Detect which cell encompasses the target text, then output its (x, y) center coordinate. 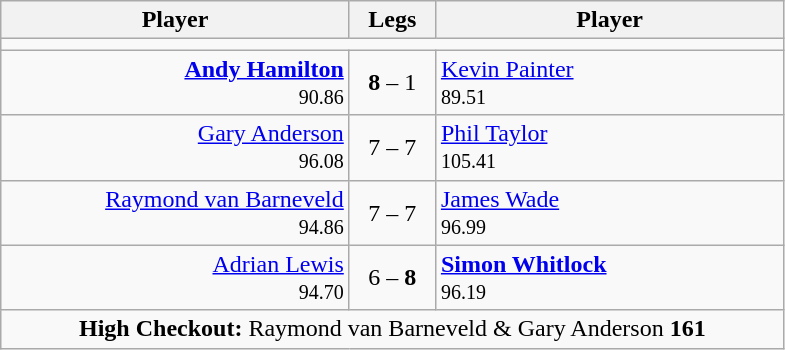
Raymond van Barneveld 94.86 (176, 212)
Gary Anderson 96.08 (176, 148)
Simon Whitlock 96.19 (610, 278)
6 – 8 (392, 278)
Andy Hamilton 90.86 (176, 82)
Kevin Painter 89.51 (610, 82)
8 – 1 (392, 82)
Adrian Lewis 94.70 (176, 278)
High Checkout: Raymond van Barneveld & Gary Anderson 161 (392, 329)
James Wade 96.99 (610, 212)
Phil Taylor 105.41 (610, 148)
Legs (392, 20)
